From the cell containing the given text, extract its center point as [x, y] coordinate. 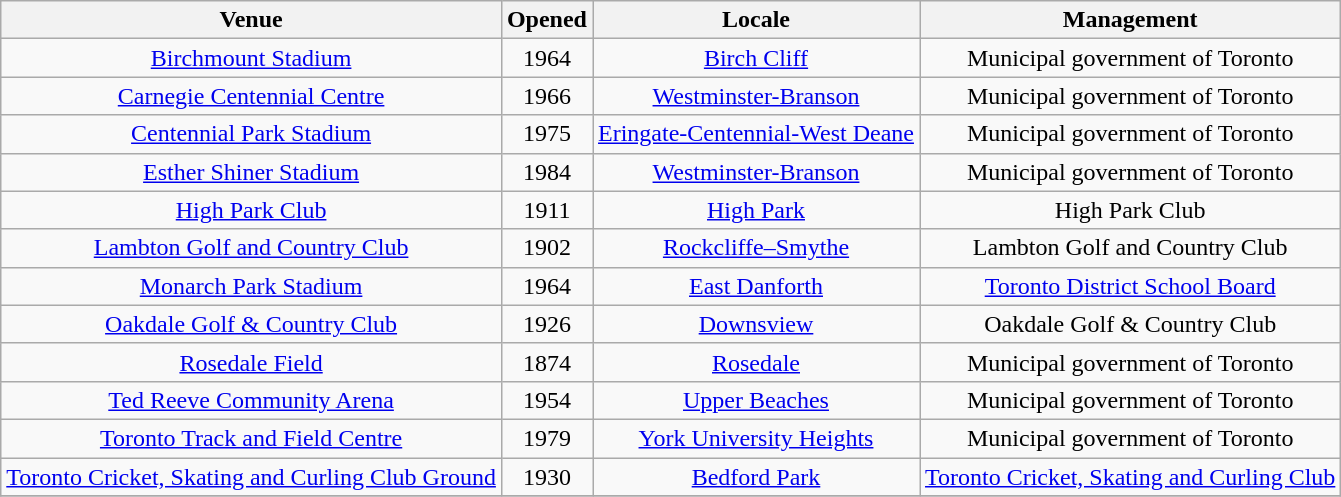
Monarch Park Stadium [252, 286]
Birchmount Stadium [252, 58]
1902 [546, 248]
Downsview [756, 324]
Rockcliffe–Smythe [756, 248]
Rosedale Field [252, 362]
Locale [756, 20]
1874 [546, 362]
Venue [252, 20]
Ted Reeve Community Arena [252, 400]
Toronto Track and Field Centre [252, 438]
Management [1130, 20]
1930 [546, 477]
1979 [546, 438]
Upper Beaches [756, 400]
1911 [546, 210]
York University Heights [756, 438]
1975 [546, 134]
1966 [546, 96]
Centennial Park Stadium [252, 134]
1926 [546, 324]
Bedford Park [756, 477]
Rosedale [756, 362]
Eringate-Centennial-West Deane [756, 134]
Toronto District School Board [1130, 286]
1984 [546, 172]
Carnegie Centennial Centre [252, 96]
High Park [756, 210]
East Danforth [756, 286]
Esther Shiner Stadium [252, 172]
Toronto Cricket, Skating and Curling Club Ground [252, 477]
1954 [546, 400]
Birch Cliff [756, 58]
Toronto Cricket, Skating and Curling Club [1130, 477]
Opened [546, 20]
